Pinpoint the cell where the given text exists, returning its [x, y] midpoint coordinate. 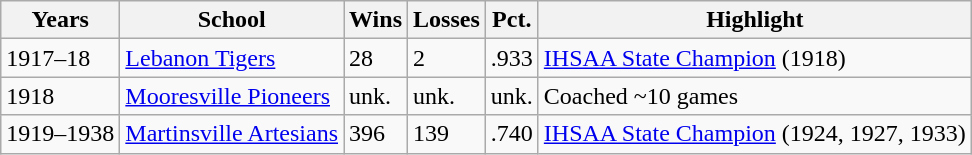
Years [60, 20]
Lebanon Tigers [232, 58]
2 [447, 58]
Mooresville Pioneers [232, 96]
.933 [512, 58]
396 [376, 134]
Pct. [512, 20]
IHSAA State Champion (1918) [754, 58]
Losses [447, 20]
1919–1938 [60, 134]
1917–18 [60, 58]
Coached ~10 games [754, 96]
Highlight [754, 20]
.740 [512, 134]
28 [376, 58]
1918 [60, 96]
139 [447, 134]
Wins [376, 20]
Martinsville Artesians [232, 134]
School [232, 20]
IHSAA State Champion (1924, 1927, 1933) [754, 134]
